Return [X, Y] of the center of cell containing provided text 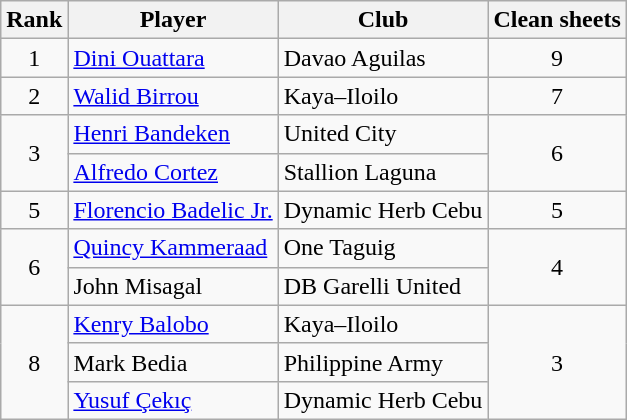
One Taguig [383, 248]
Davao Aguilas [383, 58]
Philippine Army [383, 362]
United City [383, 134]
2 [34, 96]
DB Garelli United [383, 286]
9 [557, 58]
Henri Bandeken [173, 134]
Dini Ouattara [173, 58]
Alfredo Cortez [173, 172]
4 [557, 267]
Club [383, 20]
Kenry Balobo [173, 324]
8 [34, 362]
Stallion Laguna [383, 172]
Yusuf Çekıç [173, 400]
Mark Bedia [173, 362]
Florencio Badelic Jr. [173, 210]
John Misagal [173, 286]
Rank [34, 20]
7 [557, 96]
1 [34, 58]
Clean sheets [557, 20]
Quincy Kammeraad [173, 248]
Player [173, 20]
Walid Birrou [173, 96]
